Capture the cell that displays the provided text and extract its (X, Y) central coordinate. 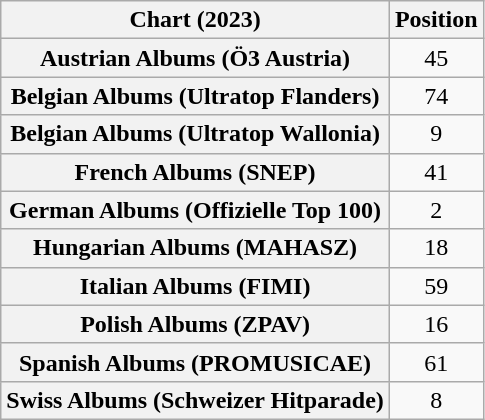
9 (436, 134)
59 (436, 286)
Polish Albums (ZPAV) (196, 324)
French Albums (SNEP) (196, 172)
Chart (2023) (196, 20)
2 (436, 210)
Belgian Albums (Ultratop Flanders) (196, 96)
Belgian Albums (Ultratop Wallonia) (196, 134)
16 (436, 324)
Spanish Albums (PROMUSICAE) (196, 362)
Position (436, 20)
41 (436, 172)
18 (436, 248)
61 (436, 362)
Austrian Albums (Ö3 Austria) (196, 58)
Italian Albums (FIMI) (196, 286)
74 (436, 96)
8 (436, 400)
German Albums (Offizielle Top 100) (196, 210)
Swiss Albums (Schweizer Hitparade) (196, 400)
45 (436, 58)
Hungarian Albums (MAHASZ) (196, 248)
